Scan for the cell matching the given text and deliver its (x, y) coordinate at center. 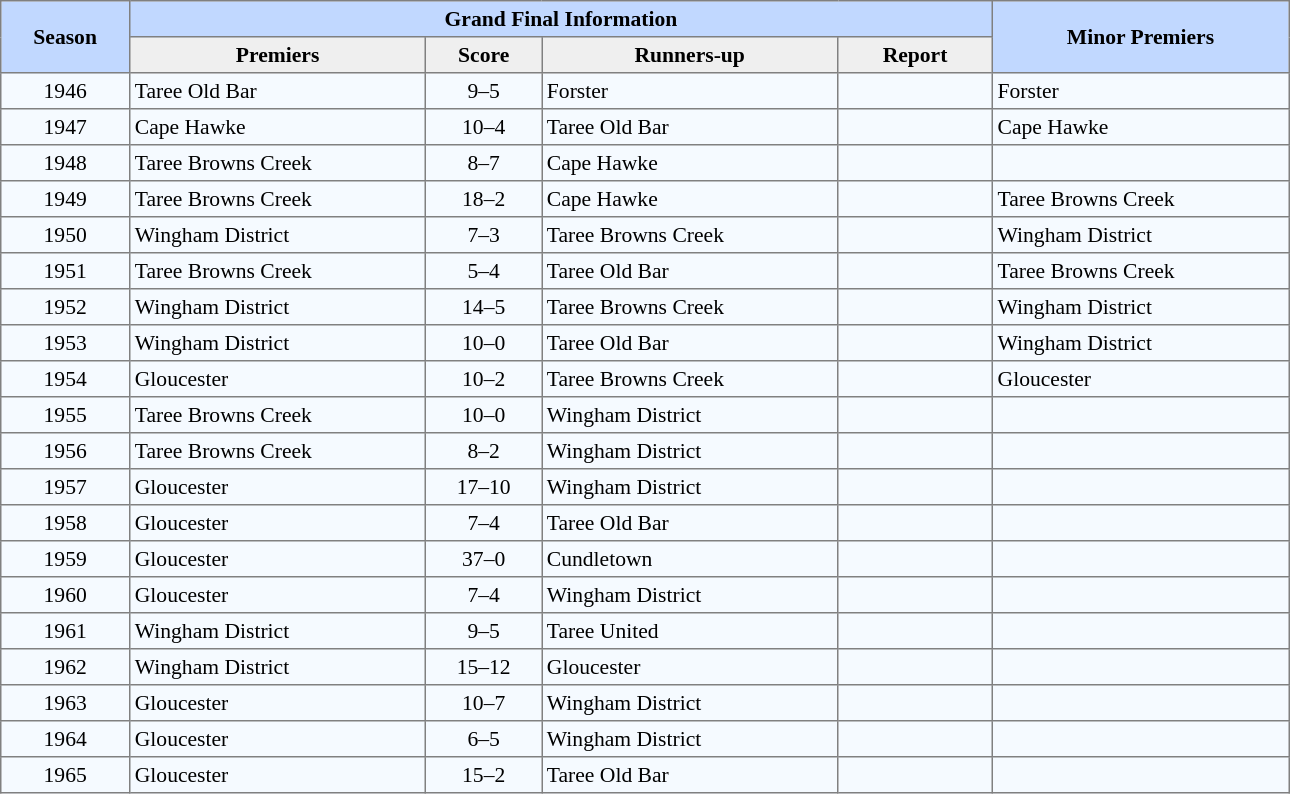
17–10 (484, 487)
1953 (66, 343)
Minor Premiers (1140, 37)
1965 (66, 775)
18–2 (484, 199)
10–4 (484, 127)
1964 (66, 739)
Taree United (690, 631)
1957 (66, 487)
15–12 (484, 667)
1954 (66, 379)
6–5 (484, 739)
7–3 (484, 235)
37–0 (484, 559)
10–7 (484, 703)
1961 (66, 631)
1962 (66, 667)
15–2 (484, 775)
8–7 (484, 163)
Season (66, 37)
1956 (66, 451)
8–2 (484, 451)
1963 (66, 703)
1960 (66, 595)
5–4 (484, 271)
1947 (66, 127)
1948 (66, 163)
1951 (66, 271)
Score (484, 55)
Cundletown (690, 559)
1955 (66, 415)
1959 (66, 559)
14–5 (484, 307)
10–2 (484, 379)
Premiers (278, 55)
1949 (66, 199)
Report (916, 55)
Runners-up (690, 55)
1946 (66, 91)
Grand Final Information (562, 19)
1952 (66, 307)
1958 (66, 523)
1950 (66, 235)
